Capture the cell that displays the provided text and extract its (x, y) central coordinate. 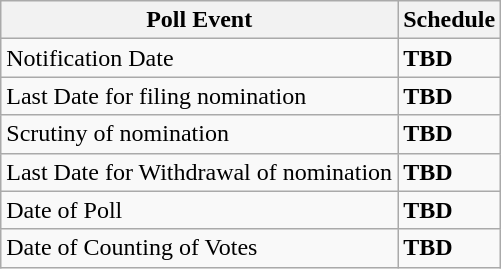
Scrutiny of nomination (200, 134)
Date of Poll (200, 210)
Notification Date (200, 58)
Date of Counting of Votes (200, 248)
Last Date for filing nomination (200, 96)
Schedule (450, 20)
Last Date for Withdrawal of nomination (200, 172)
Poll Event (200, 20)
